Find where the given text appears and provide that cell's center as (x, y) coordinate. 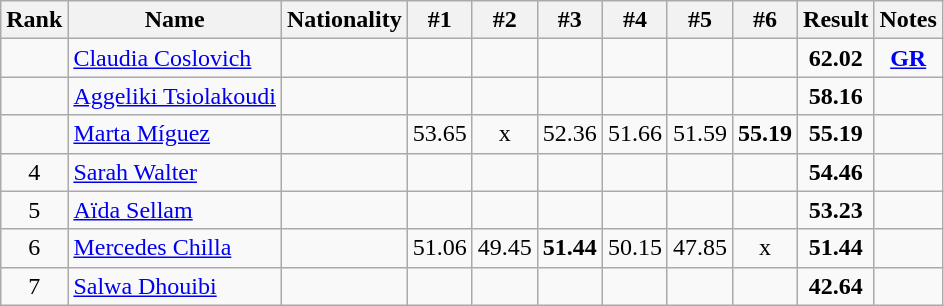
4 (34, 172)
Aggeliki Tsiolakoudi (175, 96)
62.02 (836, 58)
50.15 (634, 248)
Salwa Dhouibi (175, 286)
Result (836, 20)
#5 (700, 20)
6 (34, 248)
53.65 (440, 134)
Marta Míguez (175, 134)
GR (908, 58)
53.23 (836, 210)
Mercedes Chilla (175, 248)
Aïda Sellam (175, 210)
#6 (766, 20)
7 (34, 286)
#3 (570, 20)
42.64 (836, 286)
#4 (634, 20)
Name (175, 20)
51.06 (440, 248)
58.16 (836, 96)
51.59 (700, 134)
54.46 (836, 172)
49.45 (504, 248)
Nationality (344, 20)
Rank (34, 20)
Notes (908, 20)
#1 (440, 20)
Claudia Coslovich (175, 58)
#2 (504, 20)
52.36 (570, 134)
47.85 (700, 248)
Sarah Walter (175, 172)
5 (34, 210)
51.66 (634, 134)
